Find where the given text appears and provide that cell's center as [x, y] coordinate. 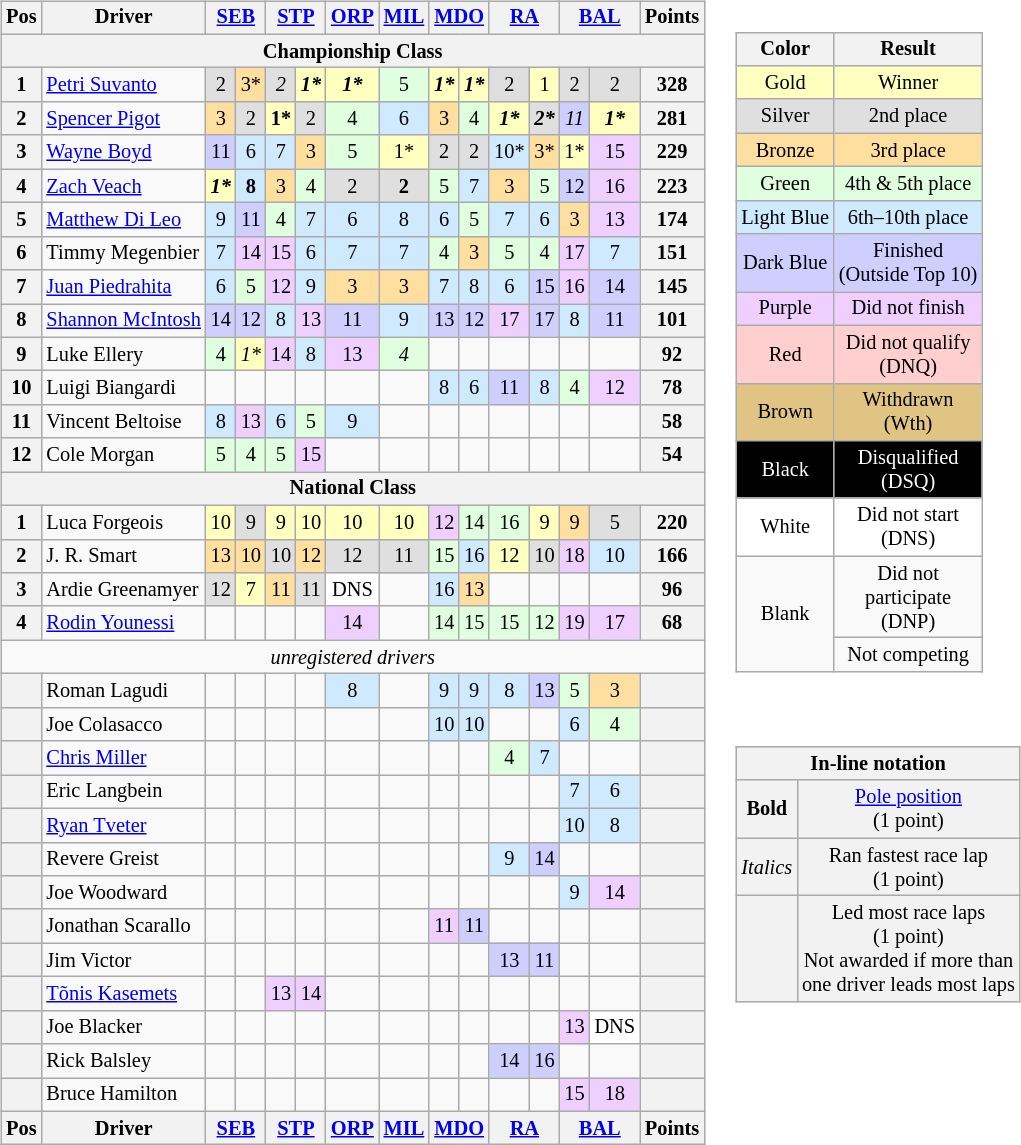
Did not qualify(DNQ) [908, 354]
Bold [766, 809]
Bruce Hamilton [123, 1095]
Purple [784, 309]
Joe Blacker [123, 1027]
Petri Suvanto [123, 85]
White [784, 527]
Joe Colasacco [123, 724]
Ardie Greenamyer [123, 590]
Silver [784, 116]
Matthew Di Leo [123, 220]
2nd place [908, 116]
Disqualified(DSQ) [908, 470]
Pole position(1 point) [908, 809]
Ran fastest race lap(1 point) [908, 867]
Not competing [908, 655]
Light Blue [784, 217]
Color [784, 49]
Green [784, 184]
68 [672, 623]
Roman Lagudi [123, 691]
54 [672, 455]
Championship Class [352, 51]
6th–10th place [908, 217]
In-line notation [878, 764]
Cole Morgan [123, 455]
Red [784, 354]
Shannon McIntosh [123, 321]
Vincent Beltoise [123, 422]
Winner [908, 83]
281 [672, 119]
J. R. Smart [123, 556]
Revere Greist [123, 859]
Jonathan Scarallo [123, 926]
166 [672, 556]
Finished(Outside Top 10) [908, 263]
Spencer Pigot [123, 119]
220 [672, 522]
3rd place [908, 150]
Did not finish [908, 309]
10* [509, 152]
National Class [352, 489]
Eric Langbein [123, 792]
Juan Piedrahita [123, 287]
Ryan Tveter [123, 825]
Tõnis Kasemets [123, 994]
Chris Miller [123, 758]
145 [672, 287]
19 [575, 623]
229 [672, 152]
Rodin Younessi [123, 623]
Did notparticipate(DNP) [908, 597]
78 [672, 388]
Led most race laps(1 point)Not awarded if more thanone driver leads most laps [908, 949]
Blank [784, 614]
96 [672, 590]
Wayne Boyd [123, 152]
Withdrawn(Wth) [908, 412]
Italics [766, 867]
Black [784, 470]
Joe Woodward [123, 893]
Did not start(DNS) [908, 527]
4th & 5th place [908, 184]
Timmy Megenbier [123, 253]
unregistered drivers [352, 657]
Rick Balsley [123, 1061]
151 [672, 253]
Gold [784, 83]
Brown [784, 412]
Zach Veach [123, 186]
Dark Blue [784, 263]
Luigi Biangardi [123, 388]
92 [672, 354]
101 [672, 321]
Jim Victor [123, 960]
2* [544, 119]
Luke Ellery [123, 354]
Luca Forgeois [123, 522]
58 [672, 422]
Result [908, 49]
174 [672, 220]
Bronze [784, 150]
223 [672, 186]
328 [672, 85]
